Return [X, Y] of the center of cell containing provided text 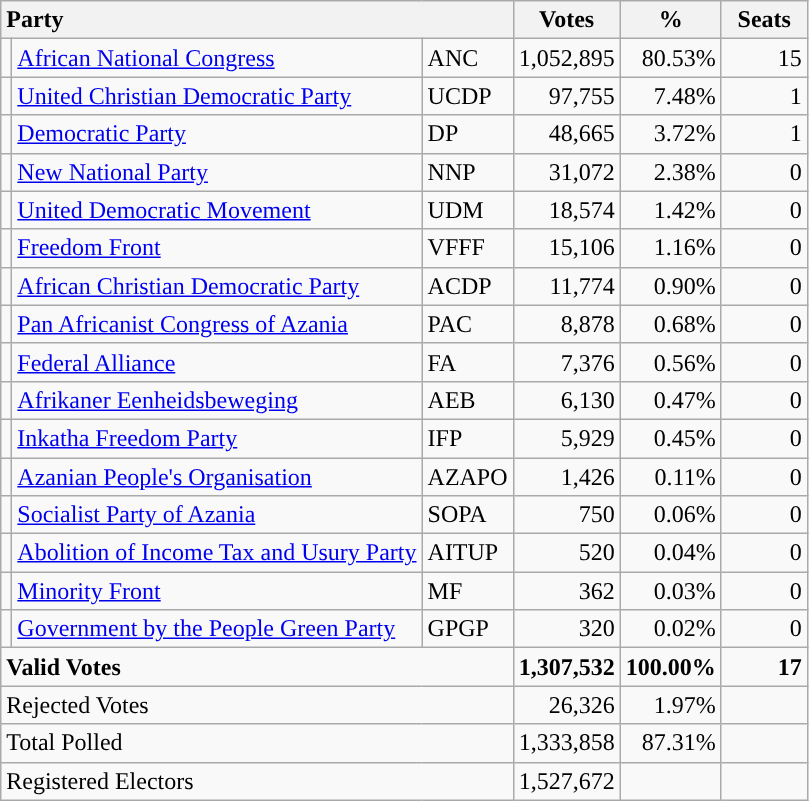
Registered Electors [257, 781]
Votes [566, 20]
0.45% [670, 438]
1.16% [670, 248]
DP [468, 134]
ANC [468, 58]
0.03% [670, 591]
15 [764, 58]
Freedom Front [217, 248]
2.38% [670, 172]
Democratic Party [217, 134]
AEB [468, 400]
1,527,672 [566, 781]
31,072 [566, 172]
0.02% [670, 629]
87.31% [670, 743]
Afrikaner Eenheidsbeweging [217, 400]
1,333,858 [566, 743]
6,130 [566, 400]
IFP [468, 438]
Rejected Votes [257, 705]
3.72% [670, 134]
0.68% [670, 324]
AITUP [468, 553]
0.06% [670, 515]
11,774 [566, 286]
MF [468, 591]
520 [566, 553]
1,052,895 [566, 58]
Valid Votes [257, 667]
15,106 [566, 248]
African National Congress [217, 58]
Total Polled [257, 743]
FA [468, 362]
0.11% [670, 477]
Inkatha Freedom Party [217, 438]
AZAPO [468, 477]
7,376 [566, 362]
GPGP [468, 629]
18,574 [566, 210]
UCDP [468, 96]
Socialist Party of Azania [217, 515]
ACDP [468, 286]
UDM [468, 210]
80.53% [670, 58]
Pan Africanist Congress of Azania [217, 324]
26,326 [566, 705]
African Christian Democratic Party [217, 286]
8,878 [566, 324]
NNP [468, 172]
Party [257, 20]
VFFF [468, 248]
Minority Front [217, 591]
320 [566, 629]
0.47% [670, 400]
United Christian Democratic Party [217, 96]
Government by the People Green Party [217, 629]
48,665 [566, 134]
United Democratic Movement [217, 210]
0.56% [670, 362]
SOPA [468, 515]
97,755 [566, 96]
Azanian People's Organisation [217, 477]
1.97% [670, 705]
0.90% [670, 286]
Seats [764, 20]
100.00% [670, 667]
7.48% [670, 96]
New National Party [217, 172]
1,426 [566, 477]
Abolition of Income Tax and Usury Party [217, 553]
% [670, 20]
17 [764, 667]
Federal Alliance [217, 362]
750 [566, 515]
1,307,532 [566, 667]
PAC [468, 324]
0.04% [670, 553]
362 [566, 591]
5,929 [566, 438]
1.42% [670, 210]
